Scan for the cell matching the given text and deliver its [X, Y] coordinate at center. 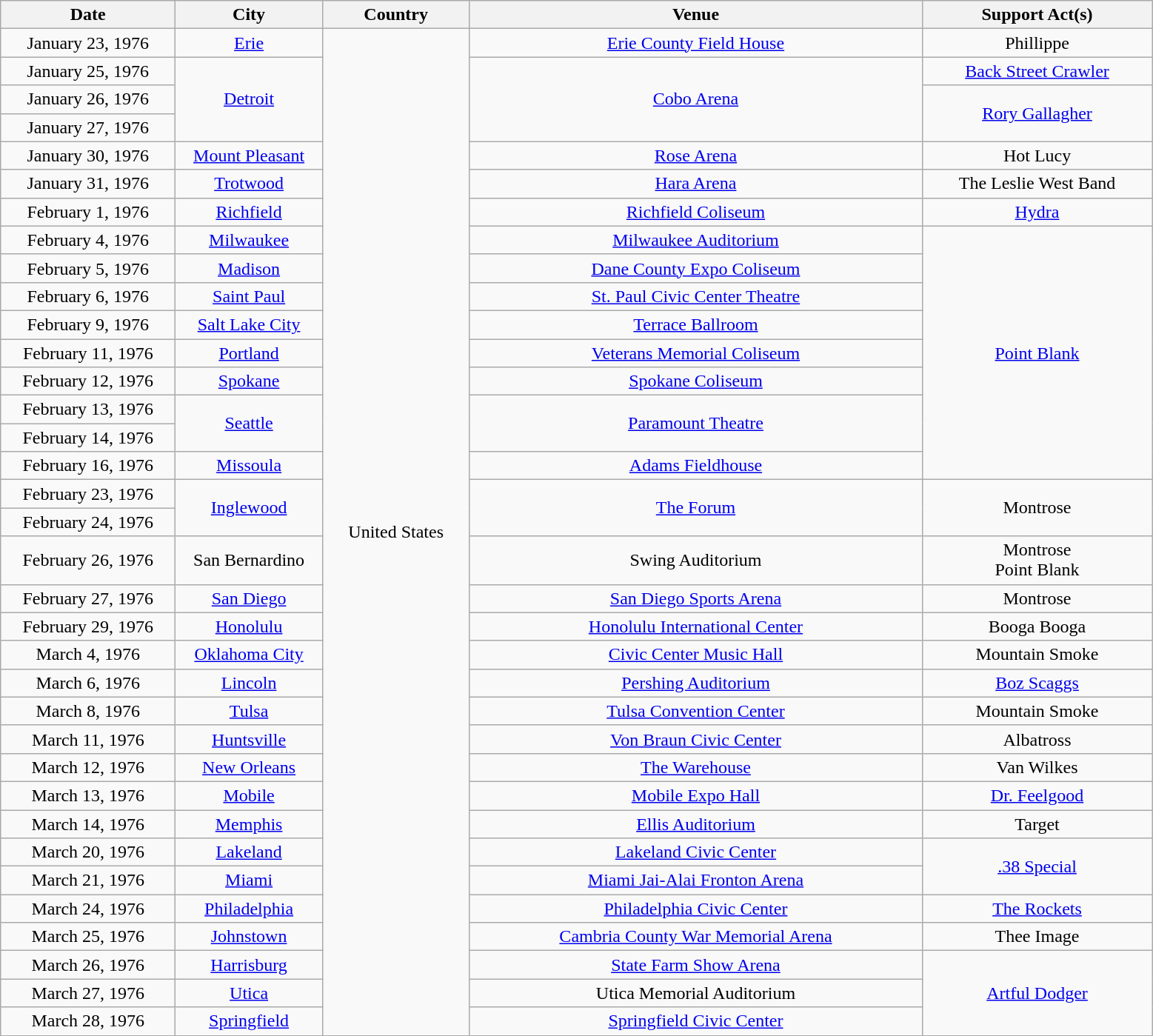
Target [1037, 824]
Utica Memorial Auditorium [696, 993]
Venue [696, 15]
Paramount Theatre [696, 424]
March 25, 1976 [88, 937]
Albatross [1037, 739]
Hydra [1037, 212]
Pershing Auditorium [696, 683]
Dane County Expo Coliseum [696, 268]
February 16, 1976 [88, 466]
February 11, 1976 [88, 353]
Saint Paul [249, 296]
March 14, 1976 [88, 824]
Mount Pleasant [249, 156]
March 4, 1976 [88, 655]
Country [395, 15]
Spokane [249, 381]
Von Braun Civic Center [696, 739]
Cobo Arena [696, 99]
March 11, 1976 [88, 739]
March 8, 1976 [88, 711]
February 4, 1976 [88, 240]
St. Paul Civic Center Theatre [696, 296]
Dr. Feelgood [1037, 795]
February 14, 1976 [88, 438]
Philadelphia [249, 909]
The Warehouse [696, 767]
March 27, 1976 [88, 993]
Miami Jai-Alai Fronton Arena [696, 880]
Tulsa [249, 711]
San Diego Sports Arena [696, 598]
Point Blank [1037, 352]
February 24, 1976 [88, 522]
Madison [249, 268]
Mobile [249, 795]
January 25, 1976 [88, 71]
Honolulu [249, 626]
San Bernardino [249, 560]
Boz Scaggs [1037, 683]
January 30, 1976 [88, 156]
MontrosePoint Blank [1037, 560]
Rose Arena [696, 156]
Detroit [249, 99]
Inglewood [249, 508]
January 23, 1976 [88, 43]
Springfield Civic Center [696, 1021]
State Farm Show Arena [696, 965]
Hara Arena [696, 184]
Philadelphia Civic Center [696, 909]
Johnstown [249, 937]
January 31, 1976 [88, 184]
Lakeland Civic Center [696, 852]
February 5, 1976 [88, 268]
February 1, 1976 [88, 212]
Harrisburg [249, 965]
Van Wilkes [1037, 767]
February 23, 1976 [88, 494]
Milwaukee [249, 240]
Support Act(s) [1037, 15]
Honolulu International Center [696, 626]
March 21, 1976 [88, 880]
February 12, 1976 [88, 381]
March 28, 1976 [88, 1021]
Trotwood [249, 184]
United States [395, 532]
February 9, 1976 [88, 324]
Cambria County War Memorial Arena [696, 937]
San Diego [249, 598]
Phillippe [1037, 43]
Miami [249, 880]
Back Street Crawler [1037, 71]
Veterans Memorial Coliseum [696, 353]
Portland [249, 353]
Tulsa Convention Center [696, 711]
March 12, 1976 [88, 767]
Artful Dodger [1037, 993]
Seattle [249, 424]
Hot Lucy [1037, 156]
Springfield [249, 1021]
Milwaukee Auditorium [696, 240]
Utica [249, 993]
March 6, 1976 [88, 683]
Lincoln [249, 683]
Lakeland [249, 852]
Memphis [249, 824]
March 24, 1976 [88, 909]
Mobile Expo Hall [696, 795]
Spokane Coliseum [696, 381]
Rory Gallagher [1037, 113]
March 26, 1976 [88, 965]
Richfield Coliseum [696, 212]
Erie [249, 43]
Booga Booga [1037, 626]
Terrace Ballroom [696, 324]
January 26, 1976 [88, 99]
Salt Lake City [249, 324]
Civic Center Music Hall [696, 655]
The Forum [696, 508]
March 13, 1976 [88, 795]
February 29, 1976 [88, 626]
Swing Auditorium [696, 560]
The Leslie West Band [1037, 184]
February 27, 1976 [88, 598]
Huntsville [249, 739]
Erie County Field House [696, 43]
Richfield [249, 212]
February 6, 1976 [88, 296]
Thee Image [1037, 937]
.38 Special [1037, 866]
New Orleans [249, 767]
City [249, 15]
The Rockets [1037, 909]
Oklahoma City [249, 655]
March 20, 1976 [88, 852]
Date [88, 15]
Adams Fieldhouse [696, 466]
January 27, 1976 [88, 127]
Missoula [249, 466]
Ellis Auditorium [696, 824]
February 26, 1976 [88, 560]
February 13, 1976 [88, 410]
